Pinpoint the cell where the given text exists, returning its [X, Y] midpoint coordinate. 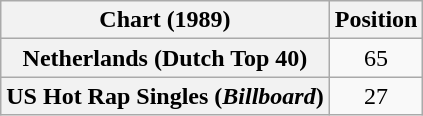
US Hot Rap Singles (Billboard) [165, 96]
65 [376, 58]
Chart (1989) [165, 20]
27 [376, 96]
Position [376, 20]
Netherlands (Dutch Top 40) [165, 58]
